From the cell containing the given text, extract its center point as (X, Y) coordinate. 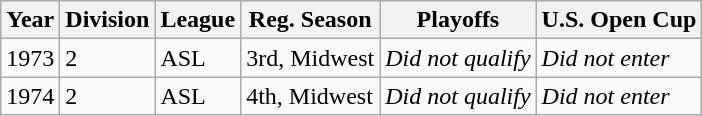
4th, Midwest (310, 96)
Reg. Season (310, 20)
U.S. Open Cup (619, 20)
1973 (30, 58)
Division (108, 20)
Playoffs (458, 20)
3rd, Midwest (310, 58)
1974 (30, 96)
Year (30, 20)
League (198, 20)
